Return (X, Y) of the center of cell containing provided text 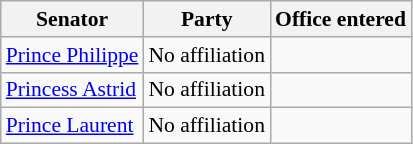
Princess Astrid (72, 90)
Party (206, 19)
Senator (72, 19)
Office entered (340, 19)
Prince Laurent (72, 126)
Prince Philippe (72, 55)
